Determine the [X, Y] coordinate at the center of the cell enclosing the given text.  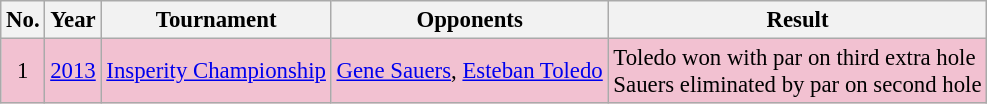
Opponents [470, 20]
1 [23, 72]
Insperity Championship [216, 72]
Gene Sauers, Esteban Toledo [470, 72]
No. [23, 20]
Year [73, 20]
Toledo won with par on third extra holeSauers eliminated by par on second hole [798, 72]
Tournament [216, 20]
Result [798, 20]
2013 [73, 72]
